Provide the (X, Y) coordinate of the cell's center where the given text is located.  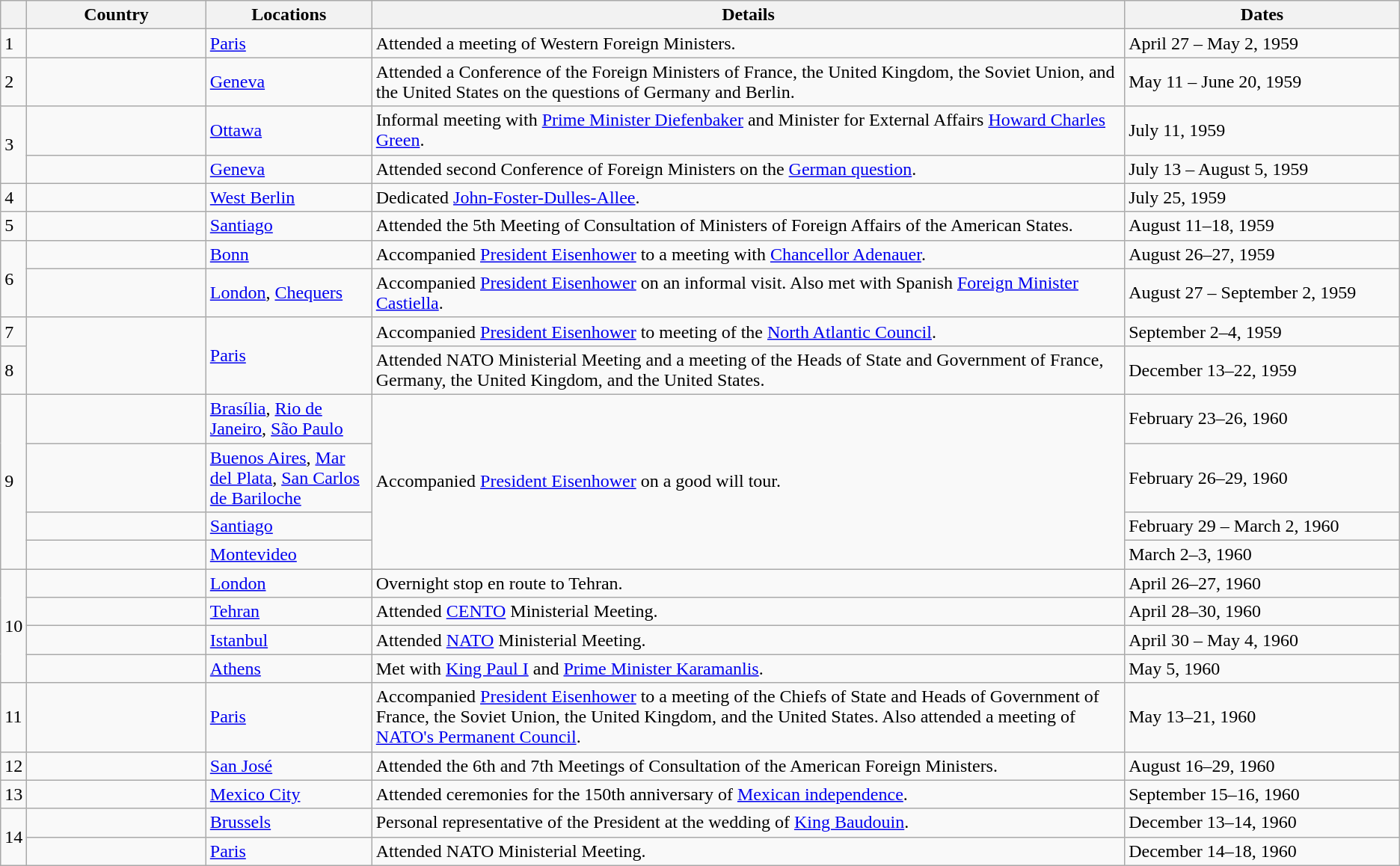
Ottawa (289, 130)
13 (13, 794)
July 11, 1959 (1262, 130)
Attended CENTO Ministerial Meeting. (748, 612)
Buenos Aires, Mar del Plata, San Carlos de Bariloche (289, 477)
Dedicated John-Foster-Dulles-Allee. (748, 197)
Attended the 6th and 7th Meetings of Consultation of the American Foreign Ministers. (748, 766)
August 16–29, 1960 (1262, 766)
April 30 – May 4, 1960 (1262, 640)
Montevideo (289, 555)
December 14–18, 1960 (1262, 851)
Brussels (289, 823)
Dates (1262, 15)
March 2–3, 1960 (1262, 555)
1 (13, 43)
11 (13, 717)
April 26–27, 1960 (1262, 583)
Mexico City (289, 794)
5 (13, 226)
December 13–14, 1960 (1262, 823)
Attended NATO Ministerial Meeting and a meeting of the Heads of State and Government of France, Germany, the United Kingdom, and the United States. (748, 369)
Accompanied President Eisenhower on an informal visit. Also met with Spanish Foreign Minister Castiella. (748, 293)
September 2–4, 1959 (1262, 331)
December 13–22, 1959 (1262, 369)
West Berlin (289, 197)
August 27 – September 2, 1959 (1262, 293)
7 (13, 331)
3 (13, 145)
Accompanied President Eisenhower to a meeting with Chancellor Adenauer. (748, 254)
14 (13, 837)
Informal meeting with Prime Minister Diefenbaker and Minister for External Affairs Howard Charles Green. (748, 130)
2 (13, 82)
Istanbul (289, 640)
August 26–27, 1959 (1262, 254)
Personal representative of the President at the wedding of King Baudouin. (748, 823)
Attended ceremonies for the 150th anniversary of Mexican independence. (748, 794)
Details (748, 15)
Accompanied President Eisenhower on a good will tour. (748, 482)
4 (13, 197)
February 23–26, 1960 (1262, 419)
London (289, 583)
Locations (289, 15)
Met with King Paul I and Prime Minister Karamanlis. (748, 669)
Country (117, 15)
February 26–29, 1960 (1262, 477)
Brasília, Rio de Janeiro, São Paulo (289, 419)
8 (13, 369)
Attended second Conference of Foreign Ministers on the German question. (748, 169)
September 15–16, 1960 (1262, 794)
Attended the 5th Meeting of Consultation of Ministers of Foreign Affairs of the American States. (748, 226)
Tehran (289, 612)
Accompanied President Eisenhower to meeting of the North Atlantic Council. (748, 331)
February 29 – March 2, 1960 (1262, 526)
May 5, 1960 (1262, 669)
San José (289, 766)
April 28–30, 1960 (1262, 612)
July 13 – August 5, 1959 (1262, 169)
July 25, 1959 (1262, 197)
6 (13, 278)
August 11–18, 1959 (1262, 226)
London, Chequers (289, 293)
May 13–21, 1960 (1262, 717)
9 (13, 482)
10 (13, 626)
12 (13, 766)
Bonn (289, 254)
Athens (289, 669)
Overnight stop en route to Tehran. (748, 583)
Attended a meeting of Western Foreign Ministers. (748, 43)
April 27 – May 2, 1959 (1262, 43)
May 11 – June 20, 1959 (1262, 82)
